Return (X, Y) of the center of cell containing provided text 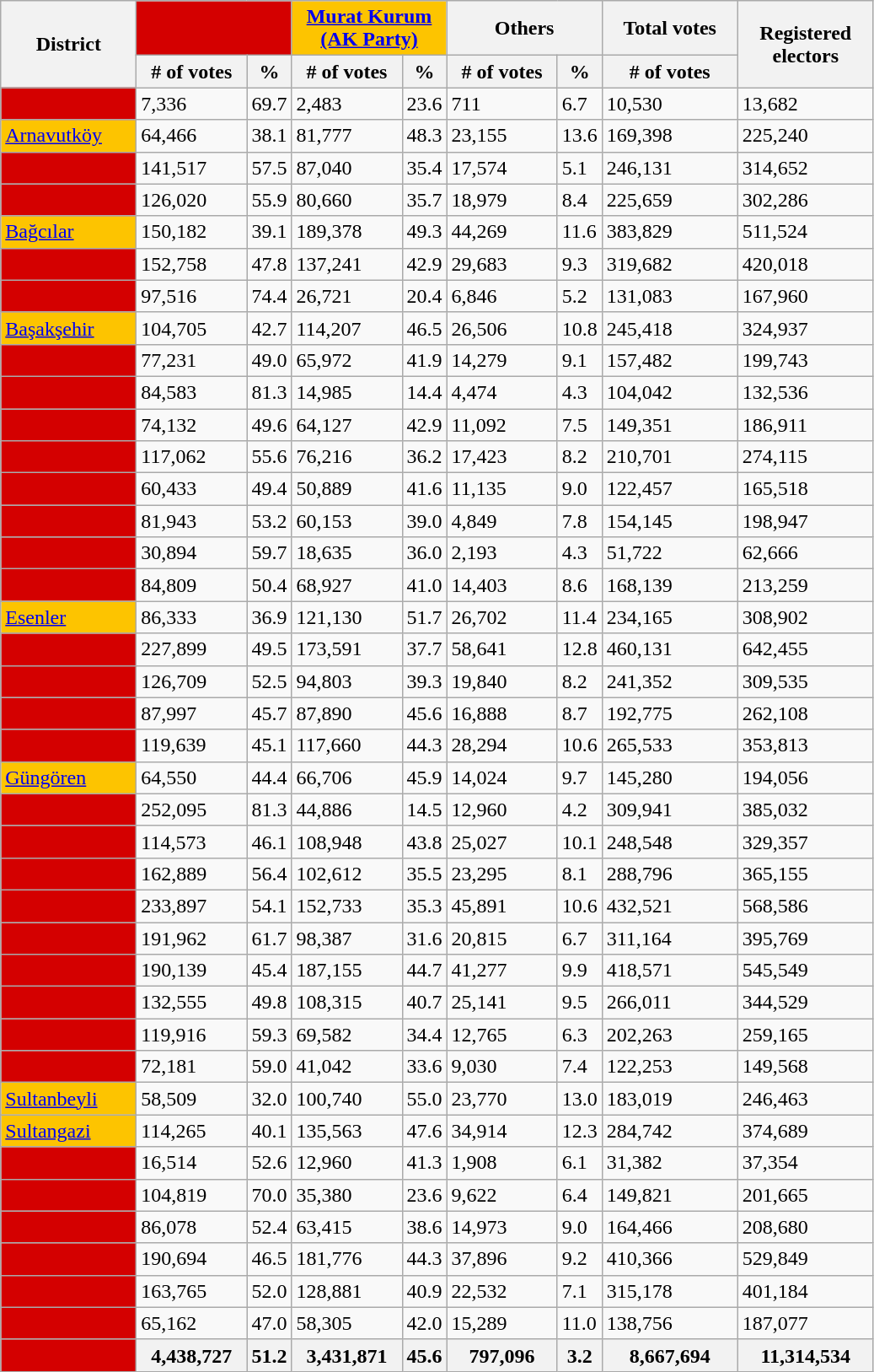
102,612 (347, 874)
13.6 (580, 136)
165,518 (806, 489)
311,164 (669, 939)
47.8 (270, 264)
288,796 (669, 874)
36.9 (270, 617)
80,660 (347, 200)
26,702 (502, 617)
23,770 (502, 1099)
19,840 (502, 681)
353,813 (806, 745)
62,666 (806, 553)
225,240 (806, 136)
68,927 (347, 585)
26,506 (502, 328)
56.4 (270, 874)
329,357 (806, 842)
395,769 (806, 939)
34.4 (425, 1035)
14.4 (425, 392)
266,011 (669, 1003)
39.1 (270, 232)
154,145 (669, 521)
Total votes (669, 29)
40.1 (270, 1131)
58,641 (502, 649)
41.9 (425, 360)
55.9 (270, 200)
11.4 (580, 617)
58,509 (192, 1099)
14,024 (502, 777)
87,040 (347, 168)
44,886 (347, 810)
213,259 (806, 585)
132,555 (192, 1003)
49.0 (270, 360)
198,947 (806, 521)
86,078 (192, 1227)
44.4 (270, 777)
324,937 (806, 328)
150,182 (192, 232)
53.2 (270, 521)
248,548 (669, 842)
245,418 (669, 328)
568,586 (806, 906)
72,181 (192, 1067)
9,622 (502, 1195)
149,351 (669, 424)
35.3 (425, 906)
51.7 (425, 617)
168,139 (669, 585)
Başakşehir (69, 328)
11.6 (580, 232)
137,241 (347, 264)
16,888 (502, 713)
191,962 (192, 939)
41,277 (502, 971)
59.0 (270, 1067)
274,115 (806, 457)
35.7 (425, 200)
13.0 (580, 1099)
23,155 (502, 136)
40.9 (425, 1291)
61.7 (270, 939)
84,809 (192, 585)
47.6 (425, 1131)
122,253 (669, 1067)
545,549 (806, 971)
189,378 (347, 232)
410,366 (669, 1259)
11.0 (580, 1323)
63,415 (347, 1227)
797,096 (502, 1355)
100,740 (347, 1099)
302,286 (806, 200)
6,846 (502, 296)
132,536 (806, 392)
190,139 (192, 971)
149,568 (806, 1067)
4,438,727 (192, 1355)
87,997 (192, 713)
157,482 (669, 360)
35.4 (425, 168)
29,683 (502, 264)
Registered electors (806, 44)
49.6 (270, 424)
10.1 (580, 842)
45.1 (270, 745)
10,530 (669, 104)
38.1 (270, 136)
194,056 (806, 777)
233,897 (192, 906)
6.3 (580, 1035)
9.9 (580, 971)
District (69, 44)
183,019 (669, 1099)
Sultangazi (69, 1131)
46.1 (270, 842)
41.3 (425, 1163)
Murat Kurum(AK Party) (369, 29)
47.0 (270, 1323)
259,165 (806, 1035)
45.9 (425, 777)
1,908 (502, 1163)
59.3 (270, 1035)
252,095 (192, 810)
42.0 (425, 1323)
9,030 (502, 1067)
104,819 (192, 1195)
128,881 (347, 1291)
162,889 (192, 874)
Bağcılar (69, 232)
167,960 (806, 296)
84,583 (192, 392)
57.5 (270, 168)
Esenler (69, 617)
401,184 (806, 1291)
45,891 (502, 906)
187,155 (347, 971)
117,062 (192, 457)
50.4 (270, 585)
7,336 (192, 104)
104,705 (192, 328)
52.4 (270, 1227)
55.6 (270, 457)
35.5 (425, 874)
65,972 (347, 360)
192,775 (669, 713)
119,916 (192, 1035)
152,758 (192, 264)
60,153 (347, 521)
81,777 (347, 136)
511,524 (806, 232)
314,652 (806, 168)
319,682 (669, 264)
45.4 (270, 971)
8.6 (580, 585)
201,665 (806, 1195)
14,403 (502, 585)
14,985 (347, 392)
18,979 (502, 200)
69,582 (347, 1035)
38.6 (425, 1227)
8.1 (580, 874)
94,803 (347, 681)
60,433 (192, 489)
31,382 (669, 1163)
149,821 (669, 1195)
383,829 (669, 232)
49.5 (270, 649)
97,516 (192, 296)
58,305 (347, 1323)
7.5 (580, 424)
41.0 (425, 585)
Arnavutköy (69, 136)
309,941 (669, 810)
52.6 (270, 1163)
135,563 (347, 1131)
2,193 (502, 553)
374,689 (806, 1131)
241,352 (669, 681)
17,574 (502, 168)
152,733 (347, 906)
225,659 (669, 200)
432,521 (669, 906)
420,018 (806, 264)
64,466 (192, 136)
49.8 (270, 1003)
15,289 (502, 1323)
187,077 (806, 1323)
69.7 (270, 104)
20.4 (425, 296)
11,092 (502, 424)
Others (524, 29)
14,279 (502, 360)
265,533 (669, 745)
141,517 (192, 168)
119,639 (192, 745)
9.2 (580, 1259)
32.0 (270, 1099)
12.8 (580, 649)
74,132 (192, 424)
41.6 (425, 489)
6.4 (580, 1195)
164,466 (669, 1227)
7.4 (580, 1067)
9.7 (580, 777)
16,514 (192, 1163)
41,042 (347, 1067)
37,354 (806, 1163)
104,042 (669, 392)
210,701 (669, 457)
25,141 (502, 1003)
114,265 (192, 1131)
87,890 (347, 713)
70.0 (270, 1195)
Sultanbeyli (69, 1099)
64,550 (192, 777)
169,398 (669, 136)
385,032 (806, 810)
18,635 (347, 553)
3,431,871 (347, 1355)
3.2 (580, 1355)
37,896 (502, 1259)
181,776 (347, 1259)
8.7 (580, 713)
40.7 (425, 1003)
9.1 (580, 360)
8,667,694 (669, 1355)
23,295 (502, 874)
31.6 (425, 939)
86,333 (192, 617)
59.7 (270, 553)
39.0 (425, 521)
145,280 (669, 777)
4,474 (502, 392)
77,231 (192, 360)
309,535 (806, 681)
108,948 (347, 842)
52.0 (270, 1291)
36.2 (425, 457)
36.0 (425, 553)
39.3 (425, 681)
126,020 (192, 200)
117,660 (347, 745)
9.3 (580, 264)
460,131 (669, 649)
35,380 (347, 1195)
44.7 (425, 971)
344,529 (806, 1003)
4,849 (502, 521)
17,423 (502, 457)
315,178 (669, 1291)
25,027 (502, 842)
37.7 (425, 649)
51,722 (669, 553)
49.4 (270, 489)
11,314,534 (806, 1355)
199,743 (806, 360)
12.3 (580, 1131)
Güngören (69, 777)
138,756 (669, 1323)
284,742 (669, 1131)
20,815 (502, 939)
114,207 (347, 328)
711 (502, 104)
81,943 (192, 521)
208,680 (806, 1227)
6.1 (580, 1163)
114,573 (192, 842)
65,162 (192, 1323)
246,131 (669, 168)
529,849 (806, 1259)
642,455 (806, 649)
11,135 (502, 489)
52.5 (270, 681)
74.4 (270, 296)
14,973 (502, 1227)
64,127 (347, 424)
4.2 (580, 810)
9.5 (580, 1003)
34,914 (502, 1131)
2,483 (347, 104)
10.8 (580, 328)
22,532 (502, 1291)
262,108 (806, 713)
163,765 (192, 1291)
50,889 (347, 489)
122,457 (669, 489)
246,463 (806, 1099)
44,269 (502, 232)
30,894 (192, 553)
54.1 (270, 906)
26,721 (347, 296)
5.2 (580, 296)
51.2 (270, 1355)
12,765 (502, 1035)
108,315 (347, 1003)
28,294 (502, 745)
13,682 (806, 104)
7.1 (580, 1291)
418,571 (669, 971)
55.0 (425, 1099)
14.5 (425, 810)
186,911 (806, 424)
42.7 (270, 328)
98,387 (347, 939)
43.8 (425, 842)
227,899 (192, 649)
66,706 (347, 777)
49.3 (425, 232)
5.1 (580, 168)
173,591 (347, 649)
234,165 (669, 617)
8.4 (580, 200)
131,083 (669, 296)
365,155 (806, 874)
33.6 (425, 1067)
45.7 (270, 713)
126,709 (192, 681)
121,130 (347, 617)
190,694 (192, 1259)
308,902 (806, 617)
7.8 (580, 521)
48.3 (425, 136)
202,263 (669, 1035)
76,216 (347, 457)
